Pinpoint the cell where the given text exists, returning its [x, y] midpoint coordinate. 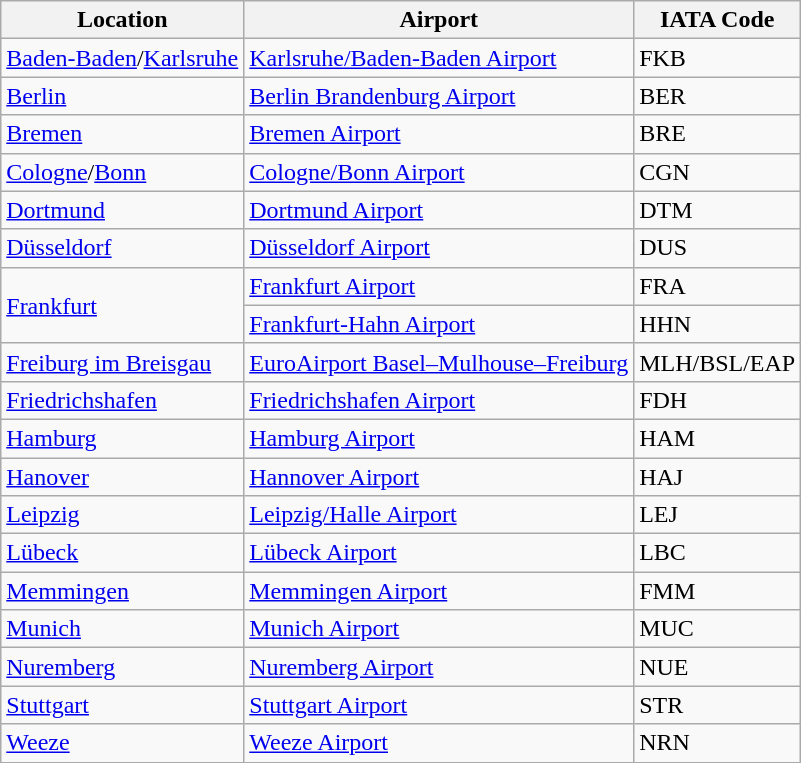
Location [122, 20]
Weeze [122, 743]
Weeze Airport [439, 743]
Cologne/Bonn [122, 172]
CGN [718, 172]
LBC [718, 553]
EuroAirport Basel–Mulhouse–Freiburg [439, 362]
HHN [718, 324]
Leipzig/Halle Airport [439, 515]
Nuremberg [122, 667]
Hanover [122, 477]
Frankfurt Airport [439, 286]
STR [718, 705]
Berlin [122, 96]
HAJ [718, 477]
Stuttgart [122, 705]
DTM [718, 210]
MUC [718, 629]
Cologne/Bonn Airport [439, 172]
Düsseldorf Airport [439, 248]
Airport [439, 20]
Düsseldorf [122, 248]
DUS [718, 248]
Berlin Brandenburg Airport [439, 96]
FMM [718, 591]
Dortmund [122, 210]
FDH [718, 400]
Munich Airport [439, 629]
FRA [718, 286]
HAM [718, 438]
NRN [718, 743]
NUE [718, 667]
Memmingen [122, 591]
Baden-Baden/Karlsruhe [122, 58]
IATA Code [718, 20]
Bremen Airport [439, 134]
Memmingen Airport [439, 591]
Karlsruhe/Baden-Baden Airport [439, 58]
LEJ [718, 515]
Dortmund Airport [439, 210]
Leipzig [122, 515]
FKB [718, 58]
Lübeck Airport [439, 553]
Friedrichshafen [122, 400]
Hamburg [122, 438]
BRE [718, 134]
Lübeck [122, 553]
Freiburg im Breisgau [122, 362]
Hannover Airport [439, 477]
Munich [122, 629]
Friedrichshafen Airport [439, 400]
Bremen [122, 134]
Frankfurt-Hahn Airport [439, 324]
MLH/BSL/EAP [718, 362]
Nuremberg Airport [439, 667]
Hamburg Airport [439, 438]
Frankfurt [122, 305]
Stuttgart Airport [439, 705]
BER [718, 96]
